Extract the [x, y] coordinate from the center of the cell holding the provided text.  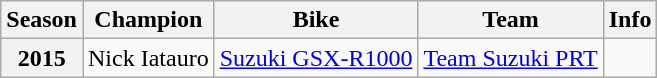
Team Suzuki PRT [510, 58]
Champion [148, 20]
Info [630, 20]
2015 [42, 58]
Season [42, 20]
Nick Iatauro [148, 58]
Team [510, 20]
Bike [316, 20]
Suzuki GSX-R1000 [316, 58]
